Return the [x, y] coordinate for the center point of the cell that contains the specified text.  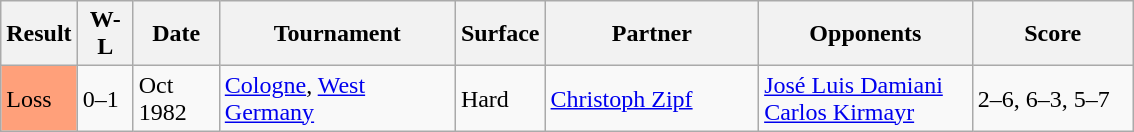
W-L [105, 34]
Loss [39, 98]
Oct 1982 [176, 98]
Opponents [866, 34]
2–6, 6–3, 5–7 [1052, 98]
José Luis Damiani Carlos Kirmayr [866, 98]
Tournament [337, 34]
Christoph Zipf [652, 98]
Partner [652, 34]
0–1 [105, 98]
Score [1052, 34]
Surface [500, 34]
Result [39, 34]
Cologne, West Germany [337, 98]
Date [176, 34]
Hard [500, 98]
